From the cell containing the given text, extract its center point as [X, Y] coordinate. 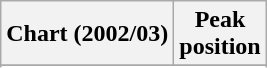
Peakposition [220, 34]
Chart (2002/03) [88, 34]
